For the text-containing cell, return its midpoint in (X, Y) coordinate format. 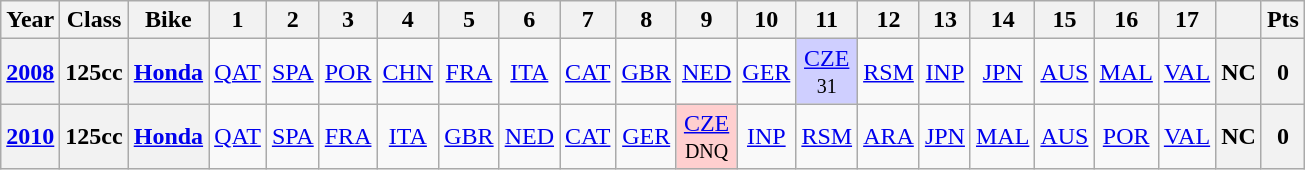
1 (238, 20)
13 (944, 20)
10 (766, 20)
5 (469, 20)
3 (348, 20)
Class (94, 20)
16 (1126, 20)
14 (1002, 20)
6 (529, 20)
CHN (408, 72)
9 (706, 20)
11 (827, 20)
17 (1186, 20)
Pts (1282, 20)
4 (408, 20)
7 (588, 20)
Year (30, 20)
2010 (30, 136)
15 (1064, 20)
8 (646, 20)
2008 (30, 72)
Bike (168, 20)
ARA (889, 136)
12 (889, 20)
CZEDNQ (706, 136)
CZE31 (827, 72)
2 (292, 20)
